Output the [x, y] coordinate of the center of the cell containing the given text.  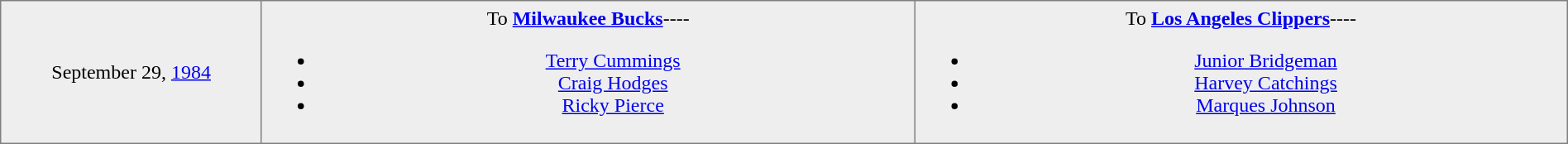
To Los Angeles Clippers----Junior BridgemanHarvey CatchingsMarques Johnson [1241, 72]
September 29, 1984 [131, 72]
To Milwaukee Bucks----Terry CummingsCraig HodgesRicky Pierce [587, 72]
